Identify which cell holds the provided text, then report its (x, y) central coordinate. 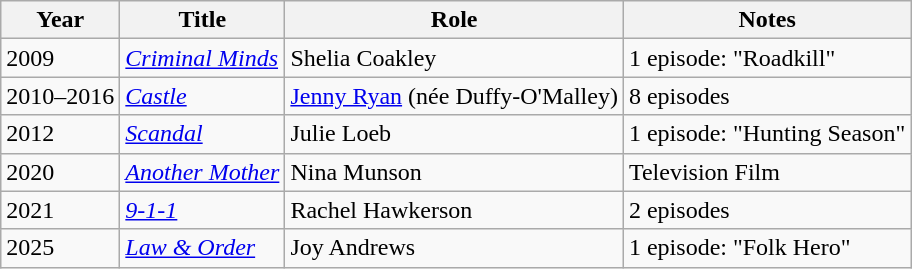
Title (202, 20)
Jenny Ryan (née Duffy-O'Malley) (454, 96)
Julie Loeb (454, 134)
Castle (202, 96)
Scandal (202, 134)
2012 (60, 134)
2025 (60, 248)
Another Mother (202, 172)
Criminal Minds (202, 58)
Year (60, 20)
2 episodes (766, 210)
Television Film (766, 172)
2020 (60, 172)
Rachel Hawkerson (454, 210)
2010–2016 (60, 96)
Joy Andrews (454, 248)
2021 (60, 210)
1 episode: "Folk Hero" (766, 248)
9-1-1 (202, 210)
8 episodes (766, 96)
Notes (766, 20)
Law & Order (202, 248)
Shelia Coakley (454, 58)
1 episode: "Hunting Season" (766, 134)
1 episode: "Roadkill" (766, 58)
Nina Munson (454, 172)
2009 (60, 58)
Role (454, 20)
